Provide the [X, Y] coordinate of the cell's center where the given text is located.  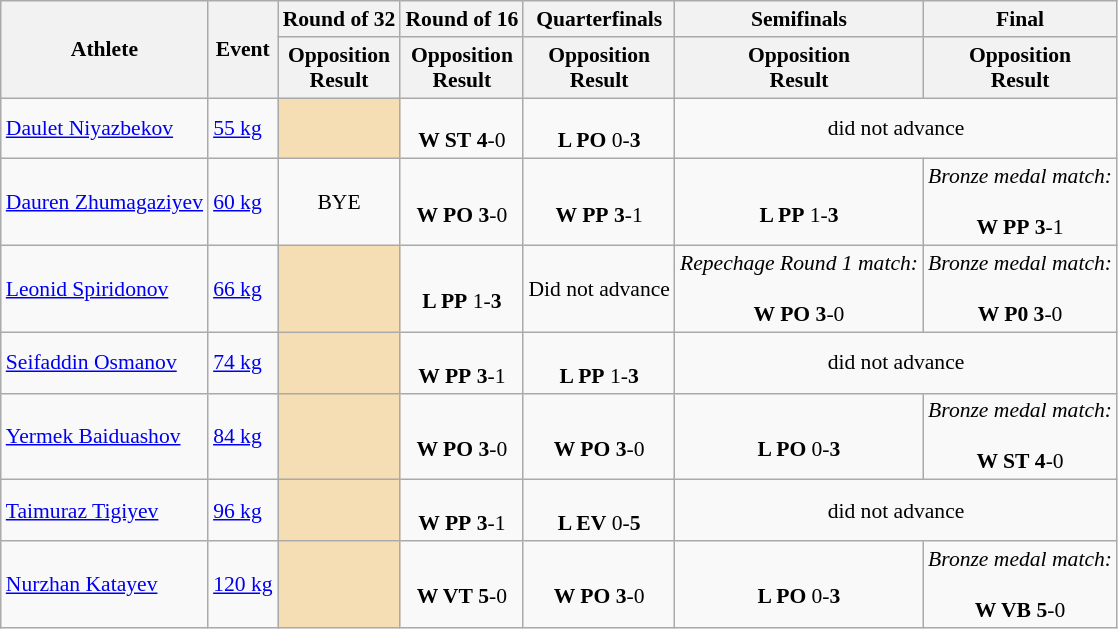
Event [242, 50]
Round of 32 [340, 19]
120 kg [242, 584]
Seifaddin Osmanov [104, 362]
84 kg [242, 436]
Final [1020, 19]
Quarterfinals [599, 19]
W VT 5-0 [462, 584]
96 kg [242, 510]
Did not advance [599, 290]
Daulet Niyazbekov [104, 128]
55 kg [242, 128]
Bronze medal match:W P0 3-0 [1020, 290]
Athlete [104, 50]
Semifinals [799, 19]
Leonid Spiridonov [104, 290]
Yermek Baiduashov [104, 436]
Bronze medal match:W VB 5-0 [1020, 584]
L EV 0-5 [599, 510]
66 kg [242, 290]
Taimuraz Tigiyev [104, 510]
74 kg [242, 362]
W ST 4-0 [462, 128]
Dauren Zhumagaziyev [104, 202]
Bronze medal match:W ST 4-0 [1020, 436]
Bronze medal match:W PP 3-1 [1020, 202]
BYE [340, 202]
60 kg [242, 202]
Repechage Round 1 match:W PO 3-0 [799, 290]
Nurzhan Katayev [104, 584]
Round of 16 [462, 19]
